Return (X, Y) of the center of cell containing provided text 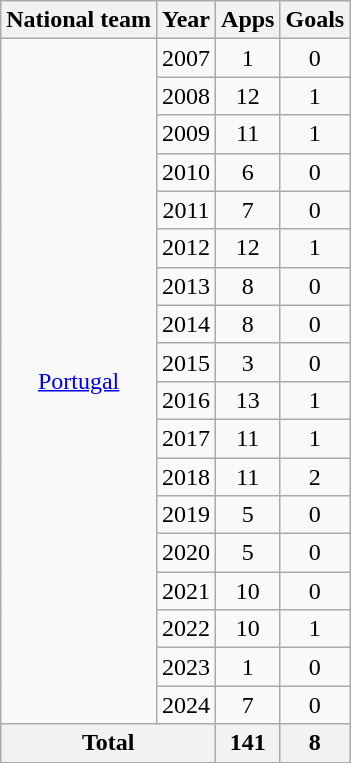
2015 (186, 362)
2012 (186, 248)
2018 (186, 477)
2014 (186, 324)
2008 (186, 96)
Year (186, 20)
2023 (186, 667)
141 (248, 743)
2020 (186, 553)
2011 (186, 210)
National team (79, 20)
13 (248, 400)
Total (108, 743)
3 (248, 362)
Goals (315, 20)
2013 (186, 286)
2016 (186, 400)
2 (315, 477)
2024 (186, 705)
2009 (186, 134)
2019 (186, 515)
2007 (186, 58)
2010 (186, 172)
2021 (186, 591)
2017 (186, 438)
Portugal (79, 382)
6 (248, 172)
Apps (248, 20)
2022 (186, 629)
